Locate the cell with the specified text and output its (X, Y) center coordinate. 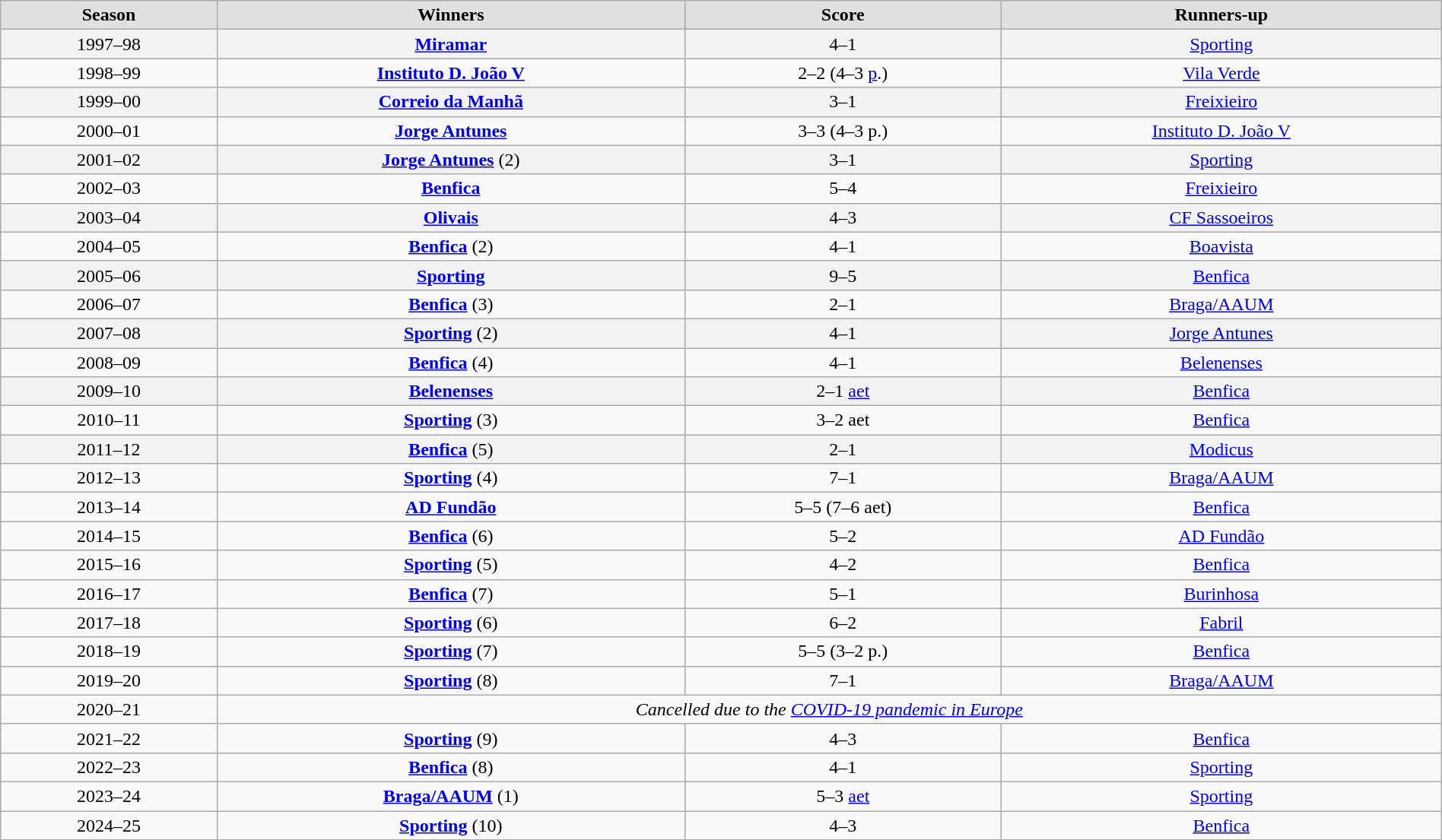
2004–05 (110, 246)
Braga/AAUM (1) (450, 796)
2018–19 (110, 651)
Benfica (6) (450, 536)
Winners (450, 15)
Jorge Antunes (2) (450, 160)
Benfica (4) (450, 363)
2009–10 (110, 391)
2011–12 (110, 449)
1997–98 (110, 44)
2022–23 (110, 767)
Sporting (4) (450, 478)
Score (843, 15)
Benfica (7) (450, 594)
2020–21 (110, 709)
2017–18 (110, 623)
5–2 (843, 536)
2008–09 (110, 363)
2010–11 (110, 420)
Runners-up (1221, 15)
Vila Verde (1221, 73)
2001–02 (110, 160)
5–5 (7–6 aet) (843, 507)
Sporting (10) (450, 825)
Sporting (5) (450, 565)
Burinhosa (1221, 594)
6–2 (843, 623)
Modicus (1221, 449)
Sporting (3) (450, 420)
1999–00 (110, 102)
2014–15 (110, 536)
Boavista (1221, 246)
2003–04 (110, 217)
3–3 (4–3 p.) (843, 131)
1998–99 (110, 73)
5–3 aet (843, 796)
Benfica (8) (450, 767)
2019–20 (110, 680)
Season (110, 15)
2012–13 (110, 478)
Olivais (450, 217)
Cancelled due to the COVID-19 pandemic in Europe (829, 709)
Sporting (2) (450, 333)
9–5 (843, 275)
2021–22 (110, 738)
Correio da Manhã (450, 102)
2000–01 (110, 131)
2–1 aet (843, 391)
5–5 (3–2 p.) (843, 651)
Benfica (3) (450, 304)
2024–25 (110, 825)
2015–16 (110, 565)
2016–17 (110, 594)
Sporting (8) (450, 680)
2006–07 (110, 304)
5–1 (843, 594)
Benfica (5) (450, 449)
2013–14 (110, 507)
2002–03 (110, 189)
4–2 (843, 565)
2–2 (4–3 p.) (843, 73)
Sporting (7) (450, 651)
2007–08 (110, 333)
2023–24 (110, 796)
Miramar (450, 44)
Fabril (1221, 623)
Sporting (9) (450, 738)
3–2 aet (843, 420)
5–4 (843, 189)
Sporting (6) (450, 623)
Benfica (2) (450, 246)
2005–06 (110, 275)
CF Sassoeiros (1221, 217)
